For the text-containing cell, return its midpoint in (x, y) coordinate format. 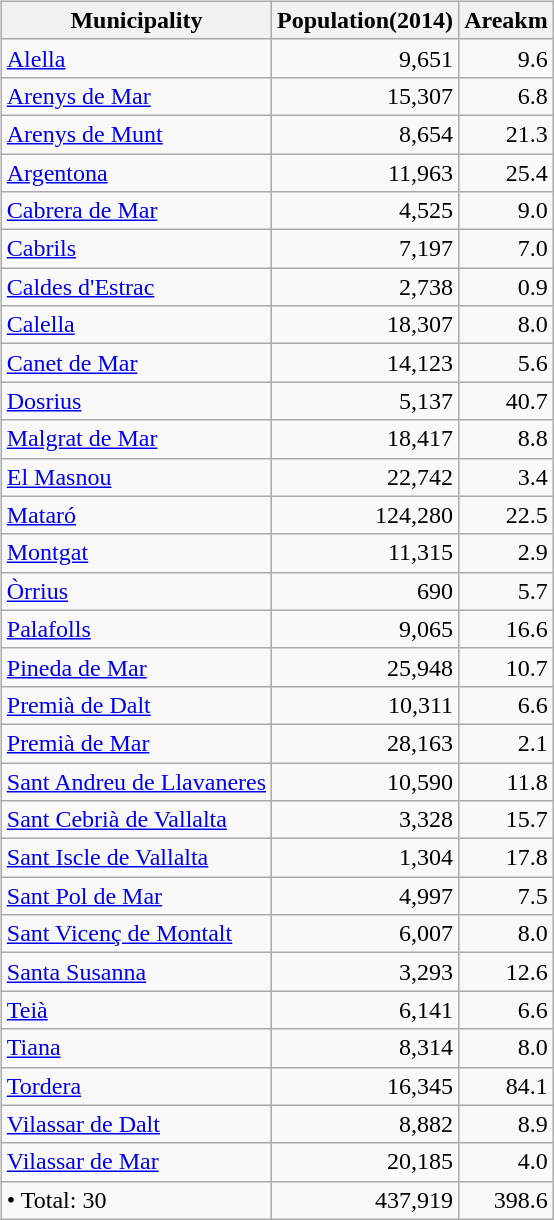
Premià de Dalt (136, 705)
16.6 (506, 629)
8.9 (506, 1124)
Pineda de Mar (136, 667)
Canet de Mar (136, 363)
2.9 (506, 553)
22.5 (506, 515)
Sant Pol de Mar (136, 896)
Alella (136, 58)
Municipality (136, 20)
Palafolls (136, 629)
Montgat (136, 553)
Cabrils (136, 249)
Òrrius (136, 591)
11,963 (366, 173)
25,948 (366, 667)
Premià de Mar (136, 743)
690 (366, 591)
Sant Cebrià de Vallalta (136, 820)
10.7 (506, 667)
• Total: 30 (136, 1200)
5.6 (506, 363)
Malgrat de Mar (136, 439)
4.0 (506, 1162)
12.6 (506, 972)
0.9 (506, 287)
17.8 (506, 858)
6,141 (366, 1010)
Teià (136, 1010)
El Masnou (136, 477)
2,738 (366, 287)
16,345 (366, 1086)
437,919 (366, 1200)
Tiana (136, 1048)
8,654 (366, 134)
8,314 (366, 1048)
Mataró (136, 515)
8.8 (506, 439)
9.6 (506, 58)
28,163 (366, 743)
21.3 (506, 134)
20,185 (366, 1162)
18,307 (366, 325)
6,007 (366, 934)
4,997 (366, 896)
15.7 (506, 820)
Caldes d'Estrac (136, 287)
8,882 (366, 1124)
15,307 (366, 96)
18,417 (366, 439)
6.8 (506, 96)
5.7 (506, 591)
Calella (136, 325)
Argentona (136, 173)
4,525 (366, 211)
40.7 (506, 401)
10,590 (366, 781)
Population(2014) (366, 20)
10,311 (366, 705)
3,328 (366, 820)
7,197 (366, 249)
3,293 (366, 972)
25.4 (506, 173)
Arenys de Mar (136, 96)
7.5 (506, 896)
Vilassar de Mar (136, 1162)
3.4 (506, 477)
124,280 (366, 515)
11.8 (506, 781)
398.6 (506, 1200)
Dosrius (136, 401)
Sant Iscle de Vallalta (136, 858)
Vilassar de Dalt (136, 1124)
14,123 (366, 363)
7.0 (506, 249)
9.0 (506, 211)
Tordera (136, 1086)
1,304 (366, 858)
11,315 (366, 553)
Sant Andreu de Llavaneres (136, 781)
22,742 (366, 477)
84.1 (506, 1086)
Areakm (506, 20)
Cabrera de Mar (136, 211)
9,651 (366, 58)
5,137 (366, 401)
Arenys de Munt (136, 134)
9,065 (366, 629)
Sant Vicenç de Montalt (136, 934)
2.1 (506, 743)
Santa Susanna (136, 972)
